Extract the (x, y) coordinate from the center of the cell holding the provided text.  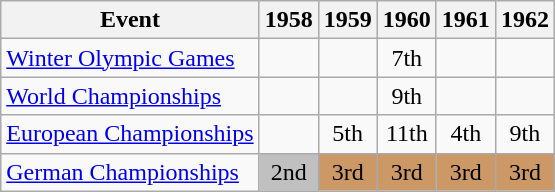
1958 (288, 20)
1960 (406, 20)
1959 (348, 20)
4th (466, 134)
World Championships (130, 96)
7th (406, 58)
11th (406, 134)
1962 (524, 20)
European Championships (130, 134)
German Championships (130, 172)
Event (130, 20)
5th (348, 134)
2nd (288, 172)
1961 (466, 20)
Winter Olympic Games (130, 58)
